Extract the (x, y) coordinate from the center of the cell holding the provided text.  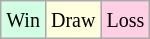
Loss (126, 20)
Win (24, 20)
Draw (72, 20)
